Determine the (X, Y) coordinate at the center of the cell enclosing the given text.  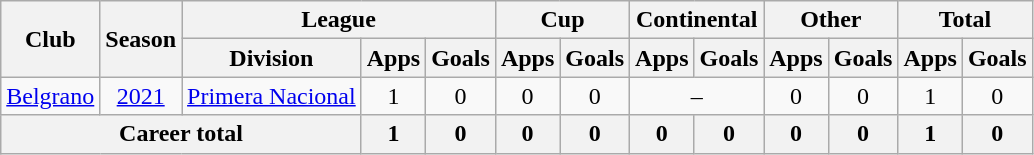
Club (50, 39)
League (339, 20)
2021 (141, 96)
Career total (181, 134)
Total (965, 20)
Belgrano (50, 96)
– (697, 96)
Continental (697, 20)
Other (831, 20)
Division (272, 58)
Cup (562, 20)
Season (141, 39)
Primera Nacional (272, 96)
